Extract the [x, y] coordinate from the center of the cell holding the provided text.  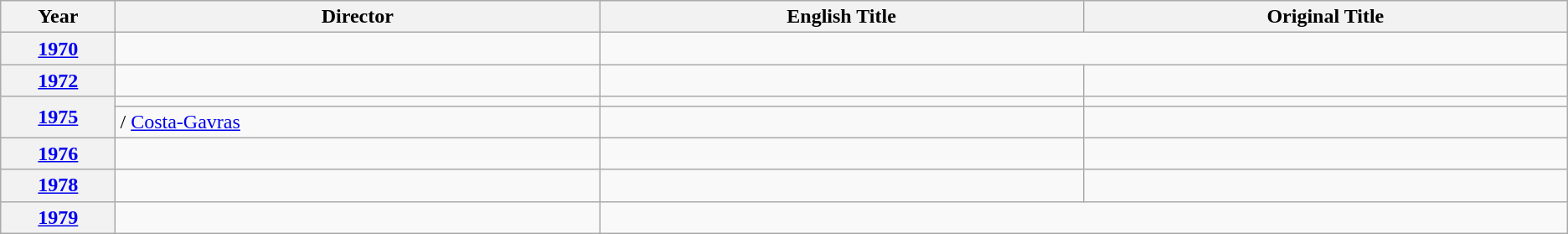
1976 [59, 153]
1972 [59, 81]
1975 [59, 117]
1970 [59, 49]
1979 [59, 217]
Director [358, 17]
Original Title [1325, 17]
English Title [842, 17]
Year [59, 17]
/ Costa-Gavras [358, 122]
1978 [59, 185]
